Return the (x, y) coordinate for the center point of the cell that contains the specified text.  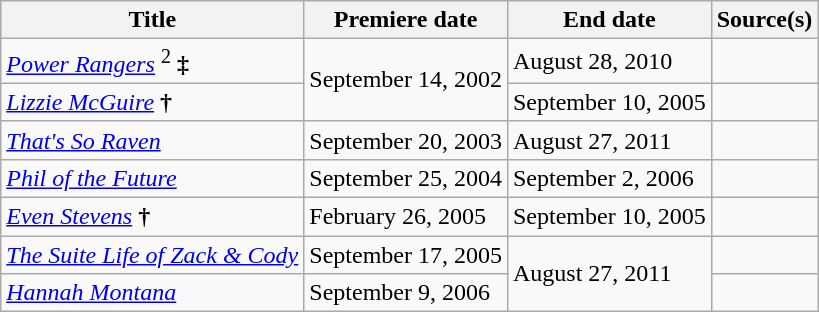
Phil of the Future (152, 178)
September 25, 2004 (406, 178)
September 2, 2006 (609, 178)
That's So Raven (152, 140)
September 20, 2003 (406, 140)
Power Rangers 2 ‡ (152, 62)
September 14, 2002 (406, 80)
September 9, 2006 (406, 293)
Even Stevens † (152, 217)
The Suite Life of Zack & Cody (152, 255)
February 26, 2005 (406, 217)
Title (152, 20)
September 17, 2005 (406, 255)
Hannah Montana (152, 293)
End date (609, 20)
Lizzie McGuire † (152, 102)
August 28, 2010 (609, 62)
Source(s) (764, 20)
Premiere date (406, 20)
